Determine the (x, y) coordinate at the center of the cell enclosing the given text.  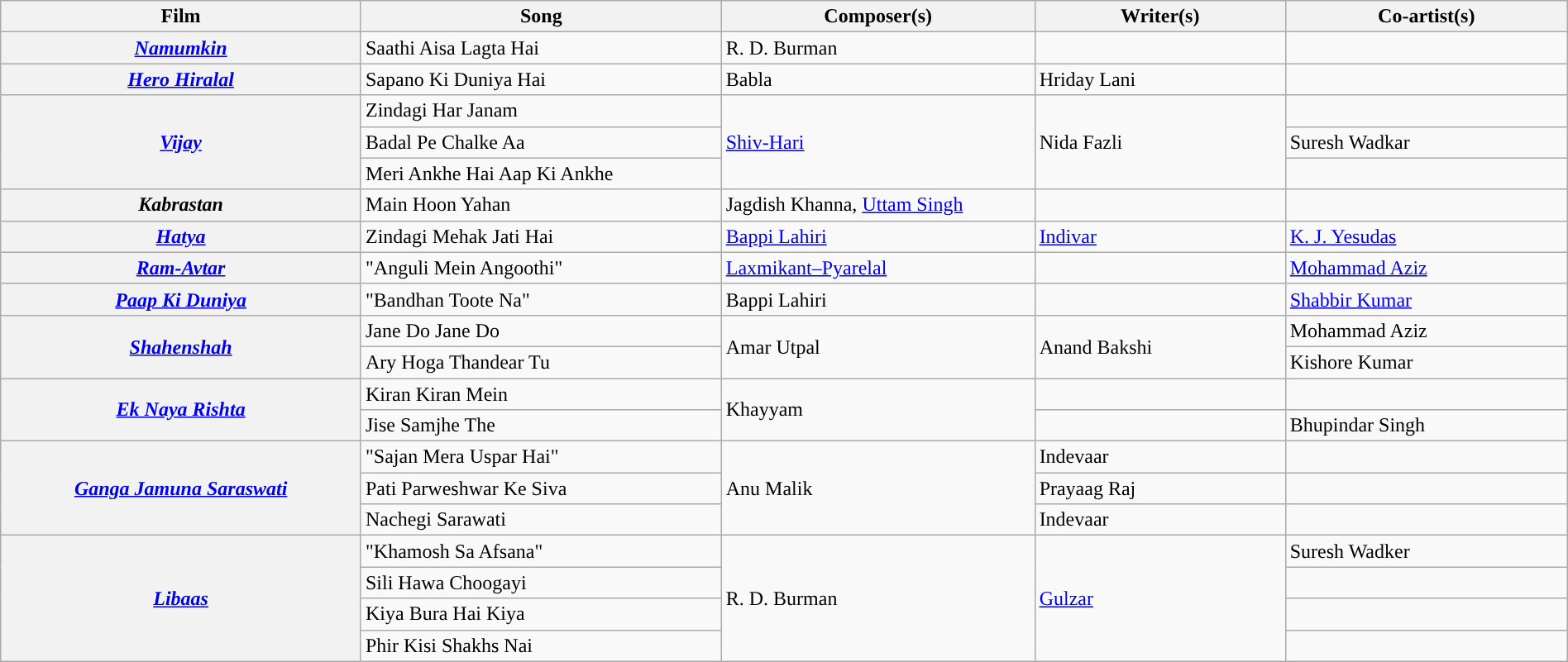
Hero Hiralal (181, 79)
Suresh Wadker (1426, 551)
Suresh Wadkar (1426, 142)
Co-artist(s) (1426, 17)
Jagdish Khanna, Uttam Singh (878, 205)
Composer(s) (878, 17)
Ram-Avtar (181, 268)
"Khamosh Sa Afsana" (541, 551)
Ek Naya Rishta (181, 410)
Amar Utpal (878, 346)
Babla (878, 79)
Shahenshah (181, 346)
Kabrastan (181, 205)
Song (541, 17)
Nachegi Sarawati (541, 520)
Sapano Ki Duniya Hai (541, 79)
Vijay (181, 142)
Kiran Kiran Mein (541, 394)
Hriday Lani (1159, 79)
Sili Hawa Choogayi (541, 583)
Bhupindar Singh (1426, 426)
Nida Fazli (1159, 142)
Hatya (181, 236)
Kiya Bura Hai Kiya (541, 614)
Kishore Kumar (1426, 362)
Pati Parweshwar Ke Siva (541, 488)
Gulzar (1159, 598)
Anu Malik (878, 488)
Film (181, 17)
"Bandhan Toote Na" (541, 299)
Indivar (1159, 236)
Ganga Jamuna Saraswati (181, 488)
Namumkin (181, 48)
Shabbir Kumar (1426, 299)
Laxmikant–Pyarelal (878, 268)
Meri Ankhe Hai Aap Ki Ankhe (541, 174)
Khayyam (878, 410)
Writer(s) (1159, 17)
Zindagi Har Janam (541, 111)
"Sajan Mera Uspar Hai" (541, 457)
Ary Hoga Thandear Tu (541, 362)
Paap Ki Duniya (181, 299)
Main Hoon Yahan (541, 205)
"Anguli Mein Angoothi" (541, 268)
Jane Do Jane Do (541, 331)
Prayaag Raj (1159, 488)
Anand Bakshi (1159, 346)
Saathi Aisa Lagta Hai (541, 48)
K. J. Yesudas (1426, 236)
Zindagi Mehak Jati Hai (541, 236)
Badal Pe Chalke Aa (541, 142)
Libaas (181, 598)
Jise Samjhe The (541, 426)
Shiv-Hari (878, 142)
Phir Kisi Shakhs Nai (541, 645)
